Return the [X, Y] coordinate for the center point of the cell that contains the specified text.  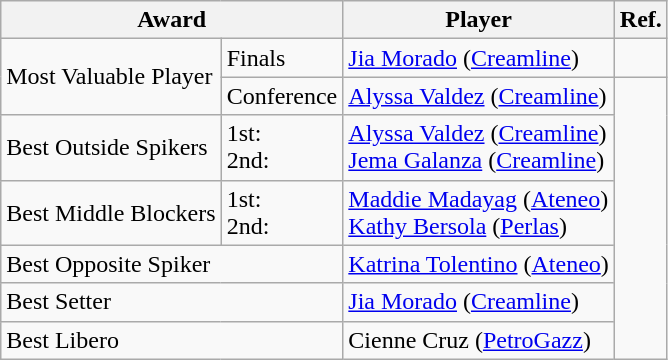
Best Libero [172, 340]
Alyssa Valdez (Creamline) [479, 96]
Player [479, 20]
Best Middle Blockers [111, 212]
Finals [282, 58]
Maddie Madayag (Ateneo)Kathy Bersola (Perlas) [479, 212]
Most Valuable Player [111, 77]
Best Setter [172, 302]
Award [172, 20]
Cienne Cruz (PetroGazz) [479, 340]
Katrina Tolentino (Ateneo) [479, 264]
Best Opposite Spiker [172, 264]
Conference [282, 96]
Best Outside Spikers [111, 148]
Alyssa Valdez (Creamline) Jema Galanza (Creamline) [479, 148]
Ref. [640, 20]
